Determine the (x, y) coordinate at the center of the cell enclosing the given text.  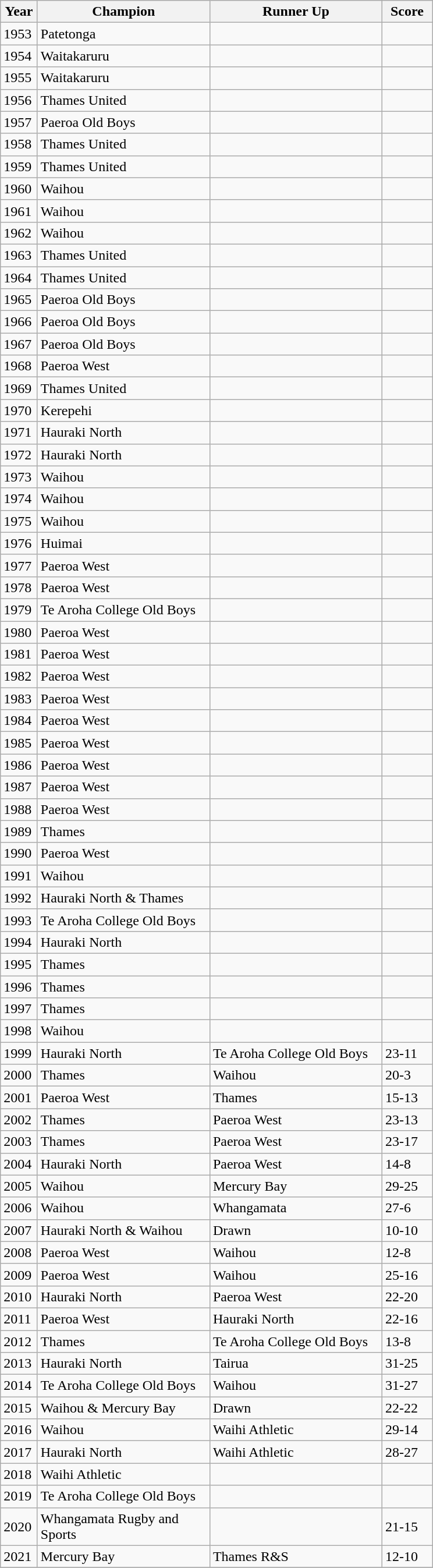
2012 (19, 1341)
1953 (19, 34)
1984 (19, 721)
14-8 (407, 1164)
22-22 (407, 1408)
1991 (19, 876)
1992 (19, 898)
2003 (19, 1142)
2002 (19, 1120)
21-15 (407, 1527)
1979 (19, 610)
13-8 (407, 1341)
Whangamata Rugby and Sports (123, 1527)
1954 (19, 56)
1993 (19, 920)
2004 (19, 1164)
10-10 (407, 1230)
31-27 (407, 1386)
2016 (19, 1430)
1980 (19, 632)
1966 (19, 322)
15-13 (407, 1098)
1989 (19, 831)
1999 (19, 1053)
1971 (19, 433)
Patetonga (123, 34)
1972 (19, 455)
Hauraki North & Thames (123, 898)
12-8 (407, 1252)
2008 (19, 1252)
1956 (19, 100)
2006 (19, 1208)
28-27 (407, 1452)
1981 (19, 654)
1973 (19, 477)
2011 (19, 1319)
1964 (19, 278)
1968 (19, 366)
27-6 (407, 1208)
2019 (19, 1496)
Whangamata (296, 1208)
2000 (19, 1075)
1958 (19, 144)
2007 (19, 1230)
1995 (19, 964)
29-14 (407, 1430)
2014 (19, 1386)
1960 (19, 189)
23-11 (407, 1053)
2015 (19, 1408)
2001 (19, 1098)
1988 (19, 809)
1994 (19, 942)
Tairua (296, 1364)
1962 (19, 233)
Waihou & Mercury Bay (123, 1408)
1985 (19, 743)
1987 (19, 787)
2020 (19, 1527)
1983 (19, 699)
1977 (19, 565)
2018 (19, 1474)
1978 (19, 587)
1961 (19, 211)
22-20 (407, 1297)
Score (407, 12)
2005 (19, 1186)
1998 (19, 1031)
Runner Up (296, 12)
1996 (19, 987)
2009 (19, 1275)
29-25 (407, 1186)
2017 (19, 1452)
1982 (19, 677)
23-17 (407, 1142)
1965 (19, 300)
1970 (19, 410)
1997 (19, 1009)
1959 (19, 167)
1986 (19, 765)
12-10 (407, 1556)
1967 (19, 344)
Thames R&S (296, 1556)
22-16 (407, 1319)
1957 (19, 122)
20-3 (407, 1075)
2021 (19, 1556)
1976 (19, 543)
1974 (19, 499)
2010 (19, 1297)
Kerepehi (123, 410)
1975 (19, 521)
1969 (19, 388)
Huimai (123, 543)
2013 (19, 1364)
23-13 (407, 1120)
1990 (19, 854)
1955 (19, 78)
Hauraki North & Waihou (123, 1230)
Champion (123, 12)
Year (19, 12)
1963 (19, 255)
25-16 (407, 1275)
31-25 (407, 1364)
